Output the (X, Y) coordinate of the center of the cell containing the given text.  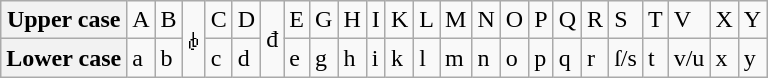
M (456, 20)
ſ/s (626, 58)
m (456, 58)
S (626, 20)
n (486, 58)
H (352, 20)
T (655, 20)
Y (752, 20)
đ (272, 39)
Q (567, 20)
E (297, 20)
i (376, 58)
K (399, 20)
g (323, 58)
q (567, 58)
A (141, 20)
l (427, 58)
C (218, 20)
G (323, 20)
c (218, 58)
o (514, 58)
R (596, 20)
r (596, 58)
O (514, 20)
t (655, 58)
e (297, 58)
I (376, 20)
Upper case (64, 20)
k (399, 58)
Lower case (64, 58)
N (486, 20)
L (427, 20)
b (168, 58)
X (724, 20)
a (141, 58)
h (352, 58)
v/u (689, 58)
P (541, 20)
V (689, 20)
D (246, 20)
d (246, 58)
ꞗ (194, 39)
B (168, 20)
p (541, 58)
x (724, 58)
y (752, 58)
